Locate the cell with the specified text and output its (x, y) center coordinate. 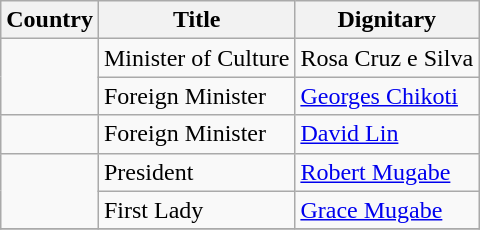
Minister of Culture (196, 58)
Country (50, 20)
President (196, 172)
Robert Mugabe (387, 172)
Title (196, 20)
David Lin (387, 134)
Georges Chikoti (387, 96)
Grace Mugabe (387, 210)
Dignitary (387, 20)
Rosa Cruz e Silva (387, 58)
First Lady (196, 210)
